Capture the cell that displays the provided text and extract its [x, y] central coordinate. 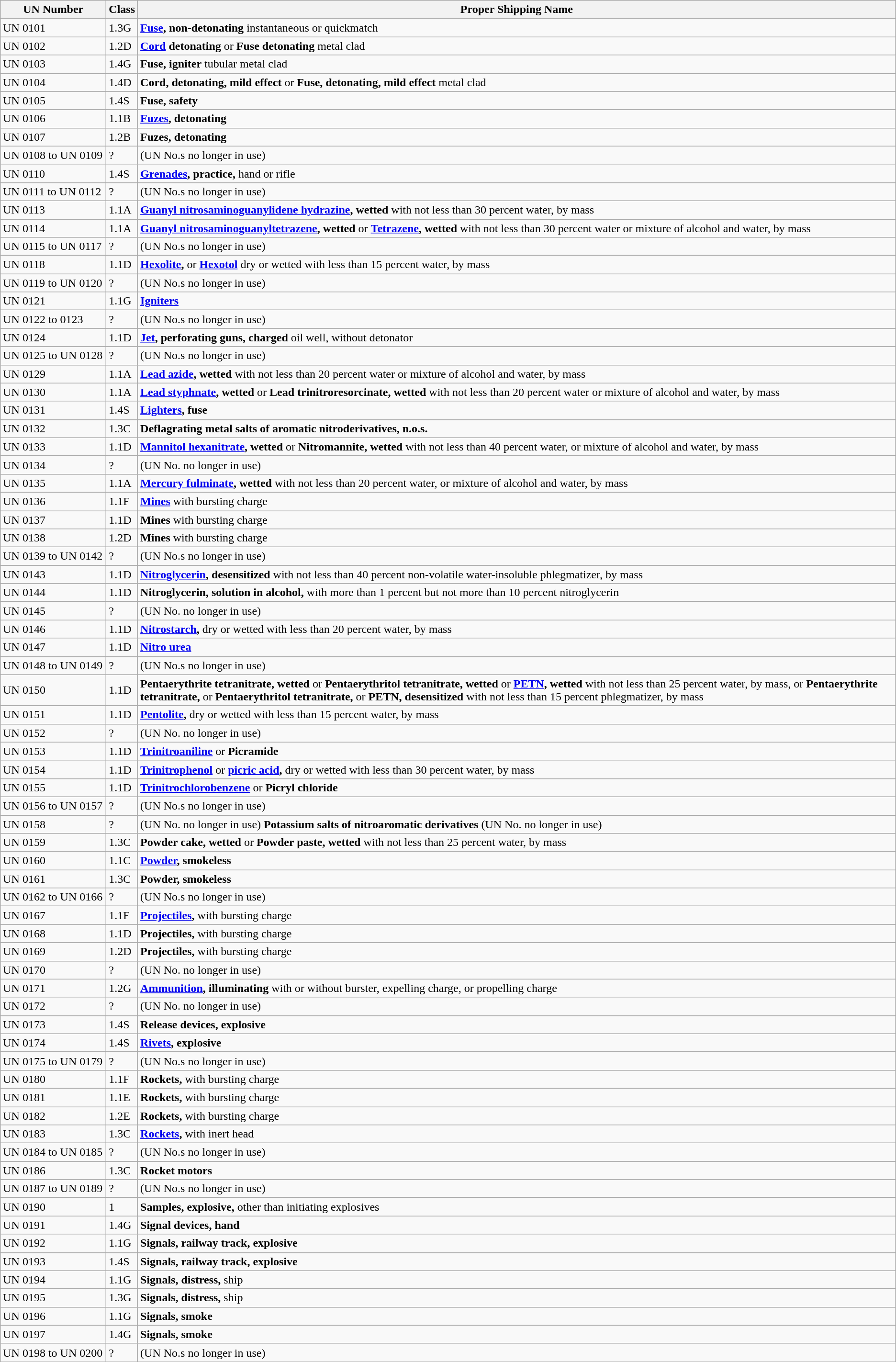
UN 0134 [54, 465]
UN 0114 [54, 228]
Nitroglycerin, desensitized with not less than 40 percent non-volatile water-insoluble phlegmatizer, by mass [517, 574]
UN 0155 [54, 788]
UN 0119 to UN 0120 [54, 283]
UN 0180 [54, 1079]
UN 0196 [54, 1316]
UN 0146 [54, 629]
Samples, explosive, other than initiating explosives [517, 1207]
UN 0158 [54, 824]
UN 0187 to UN 0189 [54, 1189]
UN 0139 to UN 0142 [54, 556]
Hexolite, or Hexotol dry or wetted with less than 15 percent water, by mass [517, 265]
UN 0136 [54, 501]
Pentolite, dry or wetted with less than 15 percent water, by mass [517, 715]
UN 0122 to 0123 [54, 319]
Powder cake, wetted or Powder paste, wetted with not less than 25 percent water, by mass [517, 843]
Igniters [517, 301]
UN 0183 [54, 1134]
Trinitroaniline or Picramide [517, 751]
Guanyl nitrosaminoguanyltetrazene, wetted or Tetrazene, wetted with not less than 30 percent water or mixture of alcohol and water, by mass [517, 228]
UN 0181 [54, 1097]
UN 0198 to UN 0200 [54, 1352]
UN 0105 [54, 101]
1.2E [122, 1116]
Lead azide, wetted with not less than 20 percent water or mixture of alcohol and water, by mass [517, 374]
UN 0156 to UN 0157 [54, 806]
UN 0167 [54, 915]
UN 0184 to UN 0185 [54, 1152]
UN 0111 to UN 0112 [54, 191]
UN 0170 [54, 970]
UN 0144 [54, 593]
UN Number [54, 10]
Fuse, igniter tubular metal clad [517, 64]
UN 0110 [54, 173]
UN 0115 to UN 0117 [54, 247]
UN 0137 [54, 519]
Proper Shipping Name [517, 10]
1.2G [122, 988]
UN 0186 [54, 1171]
UN 0124 [54, 338]
UN 0104 [54, 82]
UN 0192 [54, 1243]
UN 0168 [54, 934]
UN 0151 [54, 715]
1.1B [122, 119]
Rockets, with inert head [517, 1134]
UN 0135 [54, 483]
UN 0172 [54, 1006]
Lighters, fuse [517, 410]
Jet, perforating guns, charged oil well, without detonator [517, 338]
Trinitrophenol or picric acid, dry or wetted with less than 30 percent water, by mass [517, 769]
Release devices, explosive [517, 1024]
UN 0130 [54, 392]
Mannitol hexanitrate, wetted or Nitromannite, wetted with not less than 40 percent water, or mixture of alcohol and water, by mass [517, 447]
UN 0103 [54, 64]
UN 0193 [54, 1261]
Rivets, explosive [517, 1043]
UN 0121 [54, 301]
Nitroglycerin, solution in alcohol, with more than 1 percent but not more than 10 percent nitroglycerin [517, 593]
UN 0173 [54, 1024]
1.1E [122, 1097]
UN 0182 [54, 1116]
Ammunition, illuminating with or without burster, expelling charge, or propelling charge [517, 988]
UN 0160 [54, 861]
Nitro urea [517, 647]
UN 0153 [54, 751]
1.2B [122, 137]
Deflagrating metal salts of aromatic nitroderivatives, n.o.s. [517, 428]
UN 0133 [54, 447]
UN 0195 [54, 1298]
(UN No. no longer in use) Potassium salts of nitroaromatic derivatives (UN No. no longer in use) [517, 824]
Grenades, practice, hand or rifle [517, 173]
UN 0194 [54, 1280]
Mercury fulminate, wetted with not less than 20 percent water, or mixture of alcohol and water, by mass [517, 483]
Fuse, non-detonating instantaneous or quickmatch [517, 28]
UN 0101 [54, 28]
Lead styphnate, wetted or Lead trinitroresorcinate, wetted with not less than 20 percent water or mixture of alcohol and water, by mass [517, 392]
UN 0145 [54, 611]
Trinitrochlorobenzene or Picryl chloride [517, 788]
UN 0191 [54, 1225]
UN 0152 [54, 733]
Signal devices, hand [517, 1225]
UN 0102 [54, 46]
UN 0150 [54, 690]
Cord, detonating, mild effect or Fuse, detonating, mild effect metal clad [517, 82]
1.4D [122, 82]
UN 0132 [54, 428]
UN 0138 [54, 538]
UN 0169 [54, 952]
UN 0106 [54, 119]
UN 0197 [54, 1334]
UN 0154 [54, 769]
Class [122, 10]
UN 0129 [54, 374]
UN 0107 [54, 137]
Guanyl nitrosaminoguanylidene hydrazine, wetted with not less than 30 percent water, by mass [517, 210]
Cord detonating or Fuse detonating metal clad [517, 46]
UN 0148 to UN 0149 [54, 665]
UN 0162 to UN 0166 [54, 897]
Fuse, safety [517, 101]
UN 0143 [54, 574]
UN 0118 [54, 265]
UN 0171 [54, 988]
UN 0159 [54, 843]
UN 0161 [54, 879]
1.1C [122, 861]
Nitrostarch, dry or wetted with less than 20 percent water, by mass [517, 629]
1 [122, 1207]
UN 0147 [54, 647]
UN 0190 [54, 1207]
Rocket motors [517, 1171]
UN 0113 [54, 210]
UN 0174 [54, 1043]
UN 0108 to UN 0109 [54, 155]
UN 0175 to UN 0179 [54, 1061]
UN 0125 to UN 0128 [54, 356]
UN 0131 [54, 410]
